Identify which cell holds the provided text, then report its (X, Y) central coordinate. 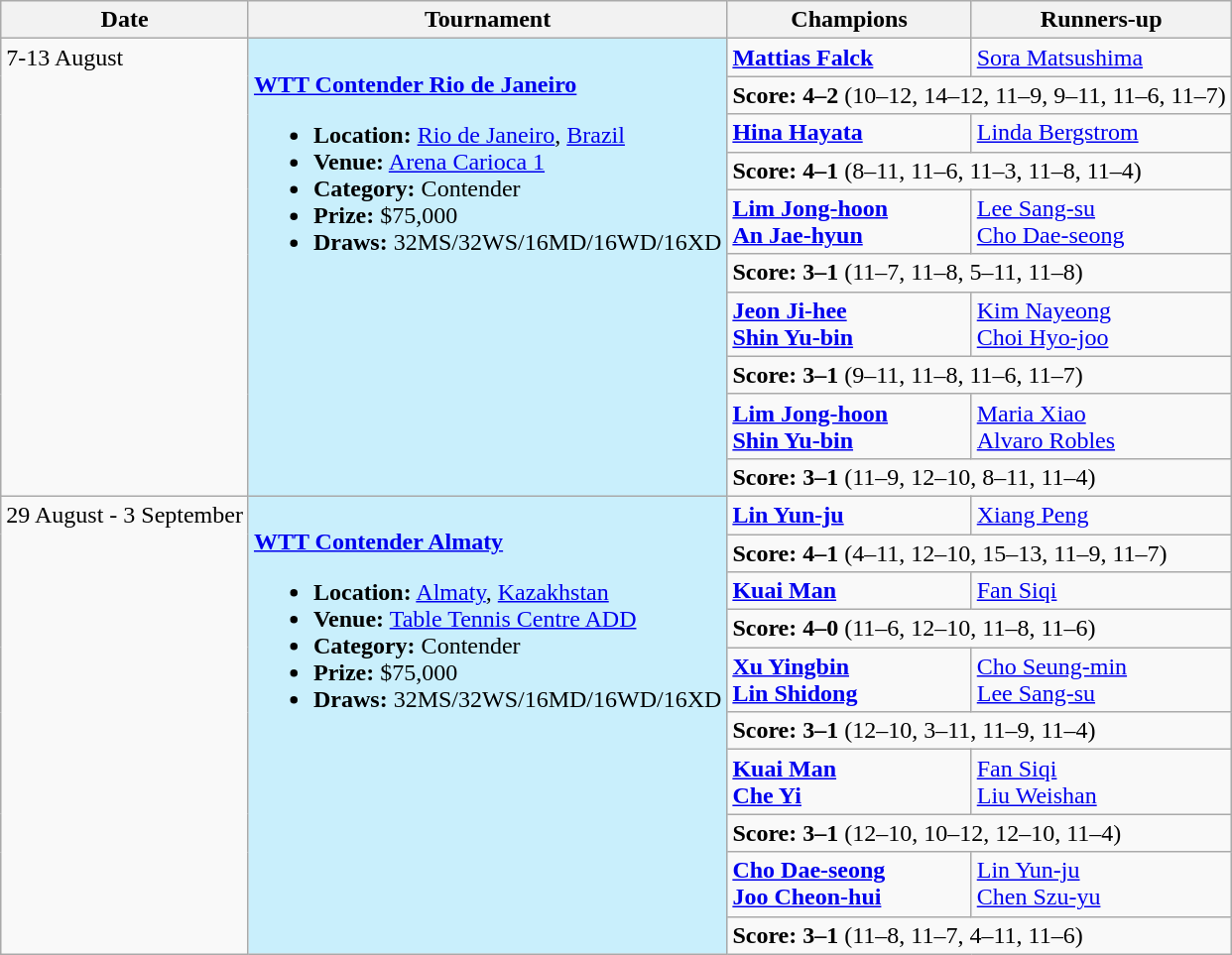
Jeon Ji-hee Shin Yu-bin (849, 323)
Fan Siqi Liu Weishan (1101, 781)
7-13 August (125, 268)
Mattias Falck (849, 58)
Lim Jong-hoon An Jae-hyun (849, 222)
Score: 3–1 (12–10, 3–11, 11–9, 11–4) (979, 731)
Score: 3–1 (11–9, 12–10, 8–11, 11–4) (979, 477)
Score: 4–0 (11–6, 12–10, 11–8, 11–6) (979, 629)
29 August - 3 September (125, 725)
Cho Seung-min Lee Sang-su (1101, 680)
WTT Contender AlmatyLocation: Almaty, KazakhstanVenue: Table Tennis Centre ADDCategory: ContenderPrize: $75,000Draws: 32MS/32WS/16MD/16WD/16XD (487, 725)
Runners-up (1101, 20)
Lin Yun-ju (849, 515)
Champions (849, 20)
Score: 3–1 (9–11, 11–8, 11–6, 11–7) (979, 375)
Lin Yun-ju Chen Szu-yu (1101, 885)
Score: 3–1 (11–8, 11–7, 4–11, 11–6) (979, 935)
Score: 4–1 (4–11, 12–10, 15–13, 11–9, 11–7) (979, 552)
Score: 4–2 (10–12, 14–12, 11–9, 9–11, 11–6, 11–7) (979, 95)
Kim Nayeong Choi Hyo-joo (1101, 323)
Cho Dae-seong Joo Cheon-hui (849, 885)
Xiang Peng (1101, 515)
Score: 4–1 (8–11, 11–6, 11–3, 11–8, 11–4) (979, 171)
Date (125, 20)
Linda Bergstrom (1101, 133)
Maria Xiao Alvaro Robles (1101, 426)
WTT Contender Rio de JaneiroLocation: Rio de Janeiro, BrazilVenue: Arena Carioca 1Category: ContenderPrize: $75,000Draws: 32MS/32WS/16MD/16WD/16XD (487, 268)
Kuai Man Che Yi (849, 781)
Xu Yingbin Lin Shidong (849, 680)
Kuai Man (849, 591)
Hina Hayata (849, 133)
Lim Jong-hoon Shin Yu-bin (849, 426)
Sora Matsushima (1101, 58)
Tournament (487, 20)
Lee Sang-su Cho Dae-seong (1101, 222)
Score: 3–1 (12–10, 10–12, 12–10, 11–4) (979, 833)
Score: 3–1 (11–7, 11–8, 5–11, 11–8) (979, 273)
Fan Siqi (1101, 591)
